Extract the [x, y] coordinate from the center of the cell holding the provided text.  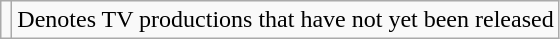
Denotes TV productions that have not yet been released [286, 20]
